Locate the cell with the specified text and output its [X, Y] center coordinate. 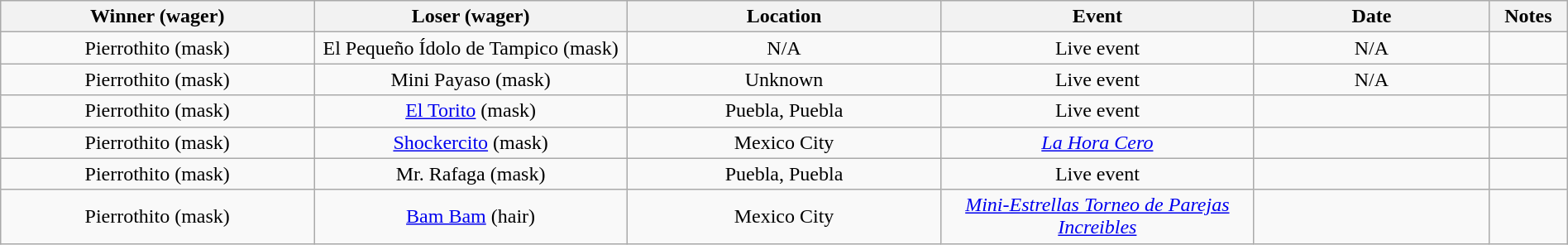
Event [1097, 17]
Mini-Estrellas Torneo de Parejas Increibles [1097, 217]
Loser (wager) [471, 17]
Mini Payaso (mask) [471, 79]
El Torito (mask) [471, 111]
Bam Bam (hair) [471, 217]
Shockercito (mask) [471, 142]
Mr. Rafaga (mask) [471, 174]
Winner (wager) [157, 17]
Unknown [784, 79]
Date [1371, 17]
La Hora Cero [1097, 142]
Location [784, 17]
Notes [1528, 17]
El Pequeño Ídolo de Tampico (mask) [471, 48]
